Search for the cell housing the specified text and yield its [X, Y] center coordinate. 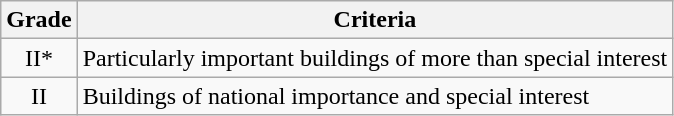
Criteria [375, 20]
Grade [39, 20]
Buildings of national importance and special interest [375, 96]
Particularly important buildings of more than special interest [375, 58]
II* [39, 58]
II [39, 96]
